Identify which cell holds the provided text, then report its [x, y] central coordinate. 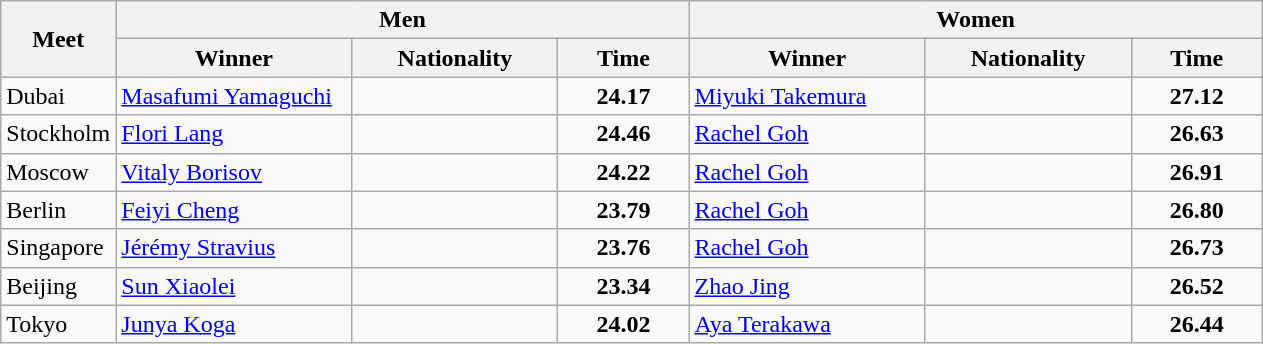
Meet [58, 39]
Dubai [58, 96]
Masafumi Yamaguchi [234, 96]
26.80 [1196, 210]
24.46 [624, 134]
Tokyo [58, 324]
Aya Terakawa [807, 324]
Vitaly Borisov [234, 172]
Stockholm [58, 134]
27.12 [1196, 96]
Singapore [58, 248]
26.73 [1196, 248]
Jérémy Stravius [234, 248]
Miyuki Takemura [807, 96]
23.79 [624, 210]
26.91 [1196, 172]
Zhao Jing [807, 286]
Feiyi Cheng [234, 210]
Sun Xiaolei [234, 286]
24.22 [624, 172]
24.02 [624, 324]
Berlin [58, 210]
23.34 [624, 286]
23.76 [624, 248]
26.52 [1196, 286]
Beijing [58, 286]
Men [402, 20]
Women [976, 20]
Junya Koga [234, 324]
26.44 [1196, 324]
Moscow [58, 172]
26.63 [1196, 134]
Flori Lang [234, 134]
24.17 [624, 96]
